Extract the [X, Y] coordinate from the center of the cell holding the provided text.  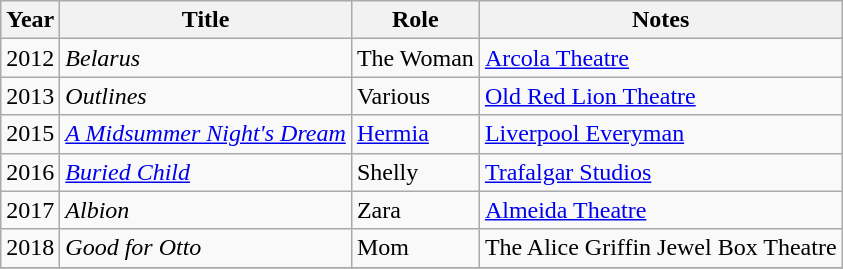
Shelly [415, 172]
A Midsummer Night's Dream [206, 134]
Outlines [206, 96]
Mom [415, 248]
2017 [30, 210]
Buried Child [206, 172]
Albion [206, 210]
Zara [415, 210]
The Alice Griffin Jewel Box Theatre [660, 248]
Year [30, 20]
Title [206, 20]
Belarus [206, 58]
Various [415, 96]
Arcola Theatre [660, 58]
2013 [30, 96]
Good for Otto [206, 248]
2016 [30, 172]
Liverpool Everyman [660, 134]
2012 [30, 58]
Hermia [415, 134]
Notes [660, 20]
Almeida Theatre [660, 210]
The Woman [415, 58]
2018 [30, 248]
Role [415, 20]
Old Red Lion Theatre [660, 96]
2015 [30, 134]
Trafalgar Studios [660, 172]
